Return the (X, Y) coordinate for the center point of the cell that contains the specified text.  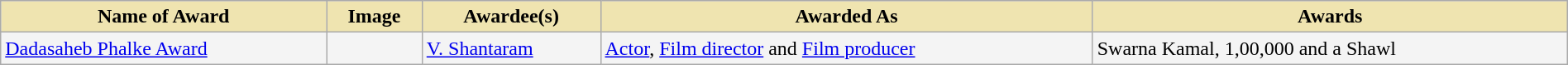
Awardee(s) (511, 17)
Actor, Film director and Film producer (847, 48)
Awards (1330, 17)
Image (375, 17)
Dadasaheb Phalke Award (164, 48)
V. Shantaram (511, 48)
Swarna Kamal, 1,00,000 and a Shawl (1330, 48)
Awarded As (847, 17)
Name of Award (164, 17)
